Identify which cell holds the provided text, then report its [x, y] central coordinate. 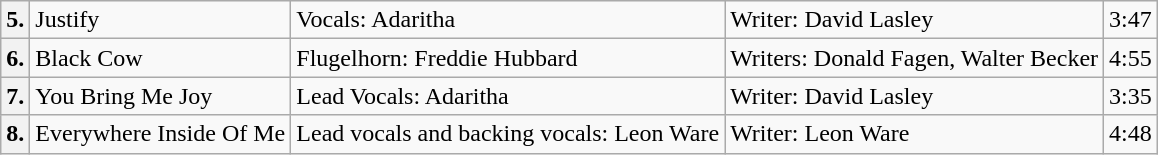
5. [16, 20]
Lead Vocals: Adaritha [508, 96]
Justify [160, 20]
Black Cow [160, 58]
Lead vocals and backing vocals: Leon Ware [508, 134]
4:55 [1131, 58]
7. [16, 96]
Writers: Donald Fagen, Walter Becker [914, 58]
Vocals: Adaritha [508, 20]
6. [16, 58]
Writer: Leon Ware [914, 134]
Everywhere Inside Of Me [160, 134]
3:47 [1131, 20]
Flugelhorn: Freddie Hubbard [508, 58]
4:48 [1131, 134]
3:35 [1131, 96]
You Bring Me Joy [160, 96]
8. [16, 134]
